Scan for the cell matching the given text and deliver its (x, y) coordinate at center. 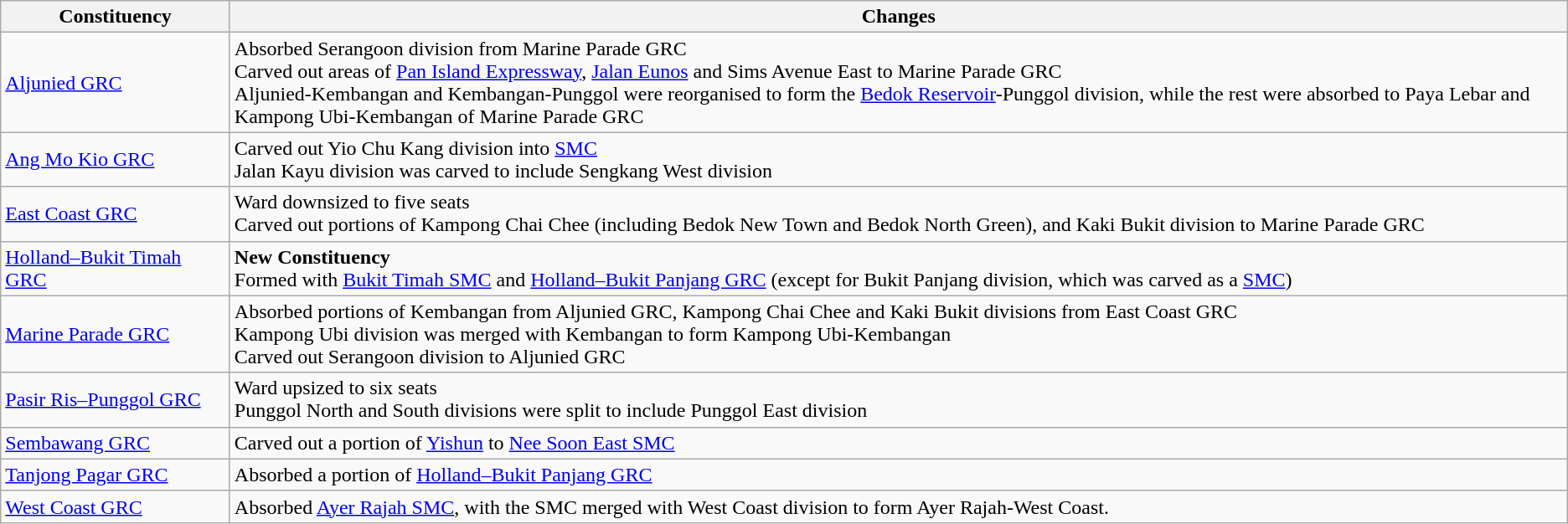
Constituency (116, 17)
Changes (898, 17)
Absorbed Ayer Rajah SMC, with the SMC merged with West Coast division to form Ayer Rajah-West Coast. (898, 506)
Carved out a portion of Yishun to Nee Soon East SMC (898, 443)
Aljunied GRC (116, 82)
Marine Parade GRC (116, 334)
Sembawang GRC (116, 443)
Absorbed a portion of Holland–Bukit Panjang GRC (898, 475)
Carved out Yio Chu Kang division into SMCJalan Kayu division was carved to include Sengkang West division (898, 159)
New ConstituencyFormed with Bukit Timah SMC and Holland–Bukit Panjang GRC (except for Bukit Panjang division, which was carved as a SMC) (898, 268)
East Coast GRC (116, 214)
Pasir Ris–Punggol GRC (116, 400)
West Coast GRC (116, 506)
Tanjong Pagar GRC (116, 475)
Holland–Bukit Timah GRC (116, 268)
Ang Mo Kio GRC (116, 159)
Ward upsized to six seatsPunggol North and South divisions were split to include Punggol East division (898, 400)
